Detect which cell encompasses the target text, then output its (x, y) center coordinate. 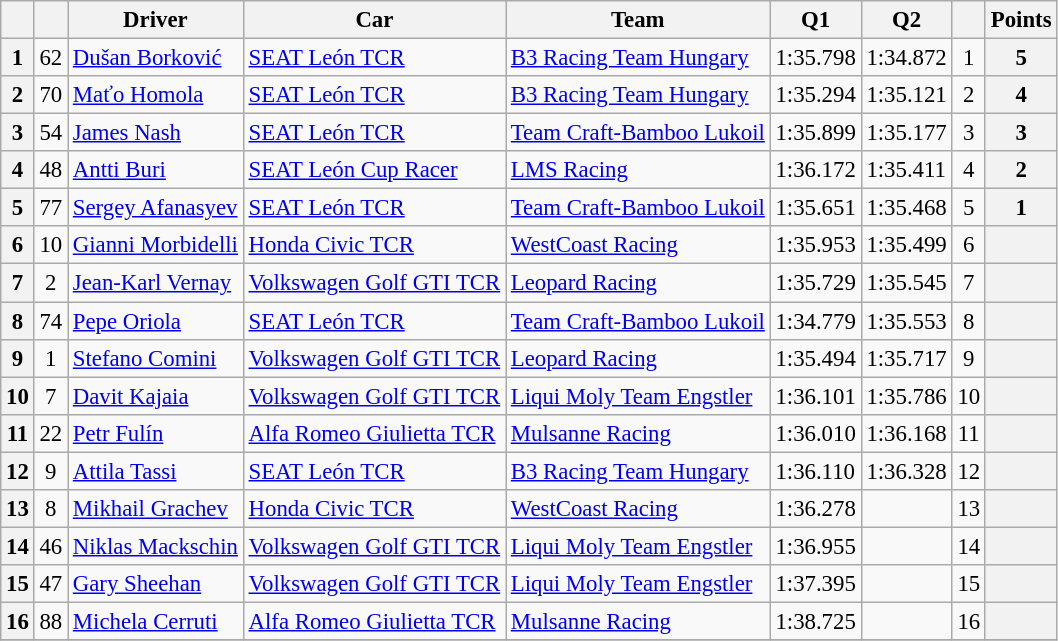
77 (50, 208)
1:35.294 (816, 95)
1:36.110 (816, 471)
1:36.328 (906, 471)
1:35.545 (906, 283)
1:34.779 (816, 321)
Q2 (906, 20)
46 (50, 546)
1:35.729 (816, 283)
LMS Racing (638, 170)
1:35.411 (906, 170)
Gianni Morbidelli (156, 245)
Gary Sheehan (156, 584)
Antti Buri (156, 170)
Points (1020, 20)
Q1 (816, 20)
1:36.278 (816, 509)
1:34.872 (906, 58)
Pepe Oriola (156, 321)
22 (50, 433)
Jean-Karl Vernay (156, 283)
47 (50, 584)
SEAT León Cup Racer (374, 170)
1:35.651 (816, 208)
1:35.786 (906, 396)
1:35.468 (906, 208)
70 (50, 95)
1:35.494 (816, 358)
1:36.010 (816, 433)
1:35.499 (906, 245)
Maťo Homola (156, 95)
Driver (156, 20)
1:37.395 (816, 584)
1:36.955 (816, 546)
Davit Kajaia (156, 396)
Sergey Afanasyev (156, 208)
1:36.172 (816, 170)
1:36.168 (906, 433)
Car (374, 20)
1:35.177 (906, 133)
1:35.798 (816, 58)
1:35.553 (906, 321)
88 (50, 621)
62 (50, 58)
Team (638, 20)
Niklas Mackschin (156, 546)
1:36.101 (816, 396)
Attila Tassi (156, 471)
Dušan Borković (156, 58)
James Nash (156, 133)
1:35.717 (906, 358)
74 (50, 321)
Stefano Comini (156, 358)
1:35.953 (816, 245)
Petr Fulín (156, 433)
54 (50, 133)
48 (50, 170)
1:35.121 (906, 95)
1:35.899 (816, 133)
Michela Cerruti (156, 621)
1:38.725 (816, 621)
Mikhail Grachev (156, 509)
